Scan for the cell matching the given text and deliver its (X, Y) coordinate at center. 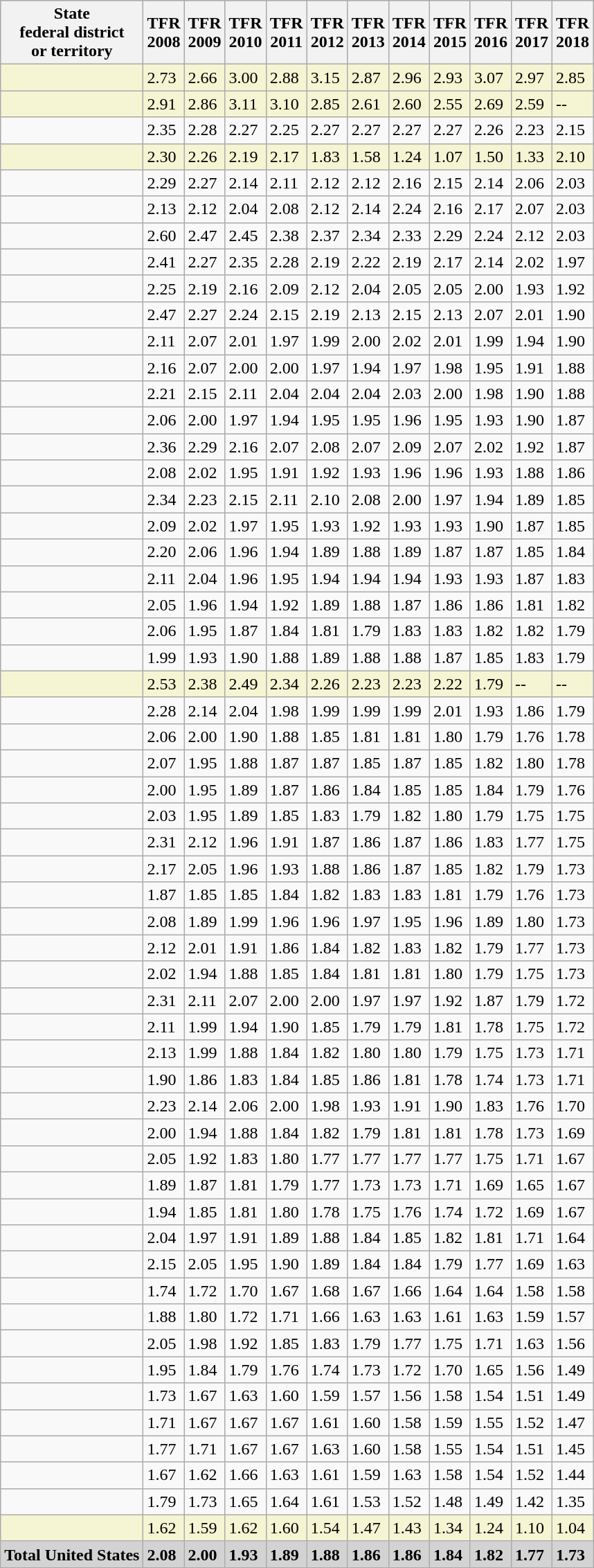
1.50 (490, 157)
1.45 (573, 1449)
2.41 (163, 262)
TFR2016 (490, 33)
1.07 (450, 157)
1.35 (573, 1501)
2.69 (490, 104)
2.66 (205, 78)
3.07 (490, 78)
1.43 (408, 1528)
TFR2011 (287, 33)
1.68 (327, 1291)
TFR2008 (163, 33)
1.48 (450, 1501)
2.93 (450, 78)
2.49 (245, 684)
1.04 (573, 1528)
2.86 (205, 104)
2.20 (163, 552)
TFR2012 (327, 33)
3.10 (287, 104)
2.37 (327, 236)
2.91 (163, 104)
Total United States (72, 1554)
2.61 (368, 104)
2.33 (408, 236)
2.53 (163, 684)
2.88 (287, 78)
3.15 (327, 78)
1.42 (532, 1501)
2.30 (163, 157)
3.11 (245, 104)
TFR2015 (450, 33)
1.33 (532, 157)
TFR2014 (408, 33)
TFR2013 (368, 33)
2.21 (163, 394)
2.36 (163, 447)
TFR2017 (532, 33)
3.00 (245, 78)
1.53 (368, 1501)
1.44 (573, 1475)
1.34 (450, 1528)
2.73 (163, 78)
2.97 (532, 78)
Statefederal district or territory (72, 33)
2.87 (368, 78)
TFR2018 (573, 33)
2.96 (408, 78)
2.59 (532, 104)
2.55 (450, 104)
TFR2010 (245, 33)
1.10 (532, 1528)
TFR2009 (205, 33)
2.45 (245, 236)
